Pinpoint the cell where the given text exists, returning its (X, Y) midpoint coordinate. 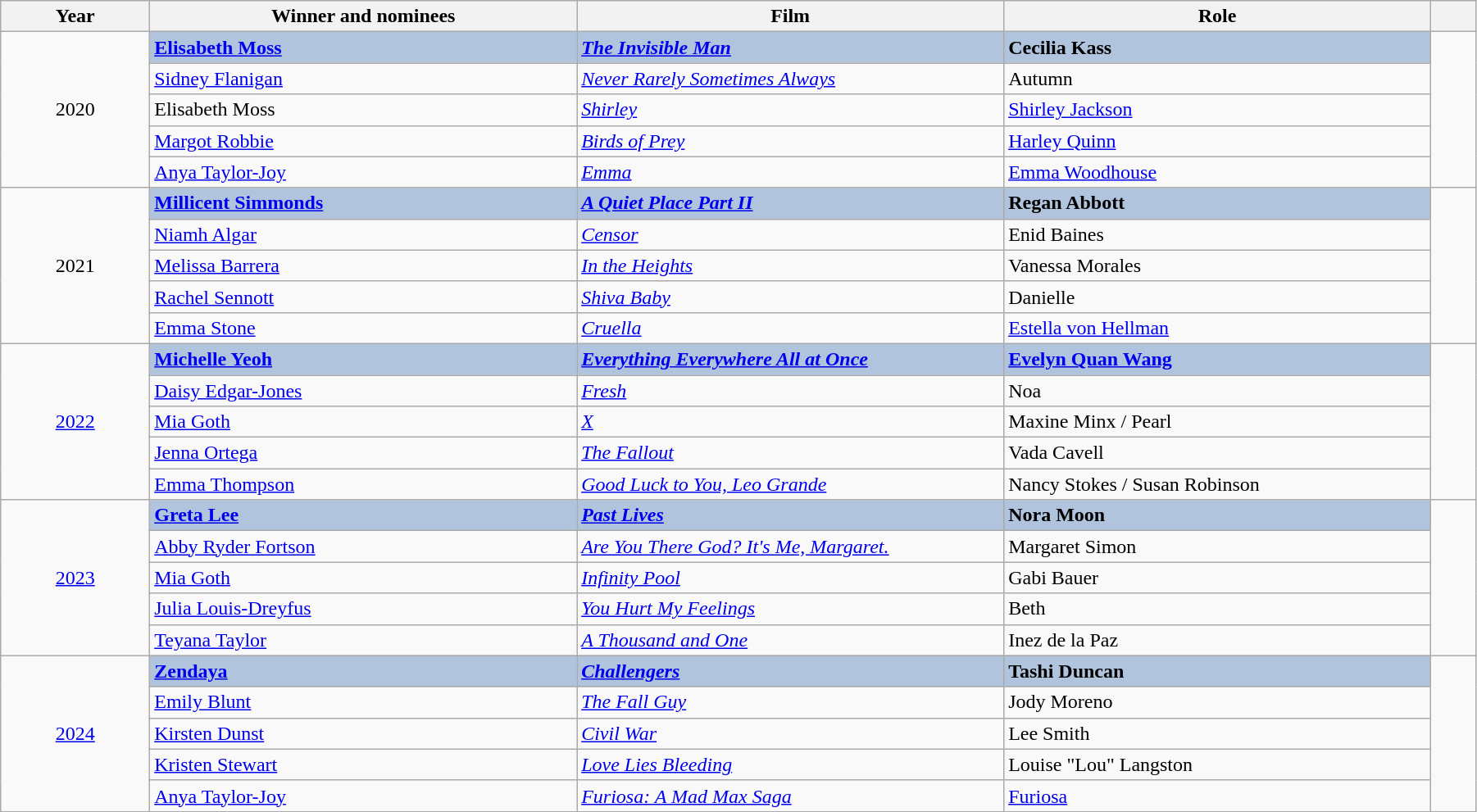
Nora Moon (1218, 515)
Good Luck to You, Leo Grande (790, 484)
Rachel Sennott (364, 297)
Julia Louis-Dreyfus (364, 609)
Challengers (790, 671)
Nancy Stokes / Susan Robinson (1218, 484)
Inez de la Paz (1218, 640)
Shiva Baby (790, 297)
Noa (1218, 391)
Enid Baines (1218, 234)
Censor (790, 234)
Never Rarely Sometimes Always (790, 79)
Evelyn Quan Wang (1218, 359)
Emma Thompson (364, 484)
The Fall Guy (790, 702)
X (790, 422)
2020 (75, 110)
Estella von Hellman (1218, 328)
Everything Everywhere All at Once (790, 359)
Shirley (790, 110)
Emma Stone (364, 328)
Melissa Barrera (364, 265)
Love Lies Bleeding (790, 764)
Sidney Flanigan (364, 79)
Cruella (790, 328)
Past Lives (790, 515)
Shirley Jackson (1218, 110)
Teyana Taylor (364, 640)
2024 (75, 733)
Harley Quinn (1218, 141)
Autumn (1218, 79)
Vada Cavell (1218, 453)
In the Heights (790, 265)
A Thousand and One (790, 640)
Infinity Pool (790, 578)
Michelle Yeoh (364, 359)
Gabi Bauer (1218, 578)
Abby Ryder Fortson (364, 547)
Greta Lee (364, 515)
Jody Moreno (1218, 702)
Emily Blunt (364, 702)
Maxine Minx / Pearl (1218, 422)
The Fallout (790, 453)
Emma (790, 172)
Louise "Lou" Langston (1218, 764)
Niamh Algar (364, 234)
Film (790, 16)
Fresh (790, 391)
Vanessa Morales (1218, 265)
Furiosa: A Mad Max Saga (790, 796)
Danielle (1218, 297)
Zendaya (364, 671)
Cecilia Kass (1218, 48)
Kirsten Dunst (364, 733)
Winner and nominees (364, 16)
Kristen Stewart (364, 764)
Civil War (790, 733)
Jenna Ortega (364, 453)
Lee Smith (1218, 733)
Regan Abbott (1218, 203)
Tashi Duncan (1218, 671)
Are You There God? It's Me, Margaret. (790, 547)
Birds of Prey (790, 141)
The Invisible Man (790, 48)
Role (1218, 16)
2022 (75, 421)
Furiosa (1218, 796)
Margaret Simon (1218, 547)
2021 (75, 265)
Margot Robbie (364, 141)
You Hurt My Feelings (790, 609)
Daisy Edgar-Jones (364, 391)
Emma Woodhouse (1218, 172)
A Quiet Place Part II (790, 203)
Year (75, 16)
Beth (1218, 609)
Millicent Simmonds (364, 203)
2023 (75, 578)
